Provide the [x, y] coordinate of the cell's center where the given text is located.  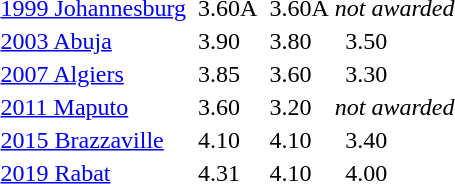
3.90 [228, 41]
3.80 [299, 41]
3.20 [299, 107]
3.85 [228, 74]
